Determine the [x, y] coordinate at the center of the cell enclosing the given text.  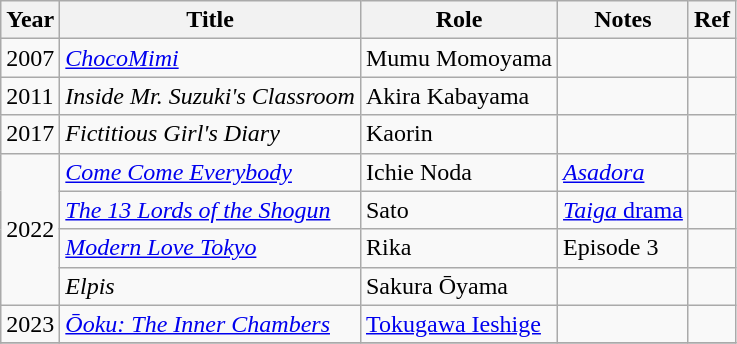
2007 [30, 58]
2011 [30, 96]
2022 [30, 229]
Ichie Noda [458, 172]
Ōoku: The Inner Chambers [210, 324]
Sato [458, 210]
Inside Mr. Suzuki's Classroom [210, 96]
Fictitious Girl's Diary [210, 134]
Modern Love Tokyo [210, 248]
Come Come Everybody [210, 172]
The 13 Lords of the Shogun [210, 210]
Mumu Momoyama [458, 58]
Title [210, 20]
2023 [30, 324]
Role [458, 20]
Notes [624, 20]
Asadora [624, 172]
Sakura Ōyama [458, 286]
ChocoMimi [210, 58]
Rika [458, 248]
Year [30, 20]
Elpis [210, 286]
Episode 3 [624, 248]
Kaorin [458, 134]
Akira Kabayama [458, 96]
Ref [712, 20]
Taiga drama [624, 210]
2017 [30, 134]
Tokugawa Ieshige [458, 324]
